Search for the cell housing the specified text and yield its (x, y) center coordinate. 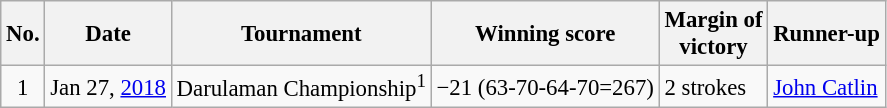
Margin ofvictory (714, 34)
1 (23, 87)
Tournament (301, 34)
Darulaman Championship1 (301, 87)
No. (23, 34)
Jan 27, 2018 (108, 87)
John Catlin (826, 87)
Winning score (545, 34)
Date (108, 34)
Runner-up (826, 34)
2 strokes (714, 87)
−21 (63-70-64-70=267) (545, 87)
